Pinpoint the cell where the given text exists, returning its [X, Y] midpoint coordinate. 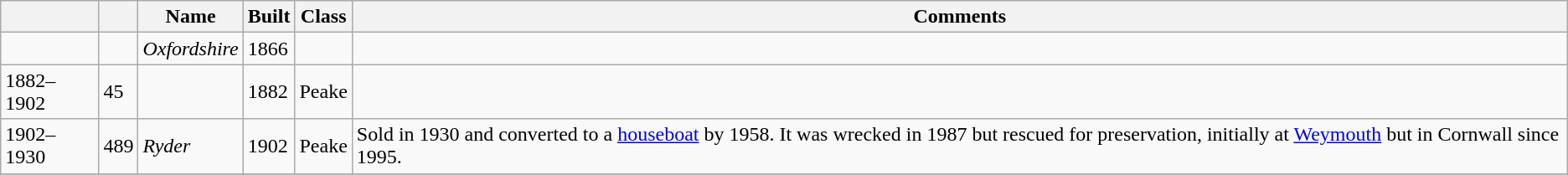
1882–1902 [50, 92]
1902 [269, 146]
Ryder [191, 146]
489 [119, 146]
Oxfordshire [191, 49]
Comments [960, 17]
45 [119, 92]
Class [323, 17]
Built [269, 17]
Name [191, 17]
1882 [269, 92]
1866 [269, 49]
1902–1930 [50, 146]
